Search for the cell housing the specified text and yield its [X, Y] center coordinate. 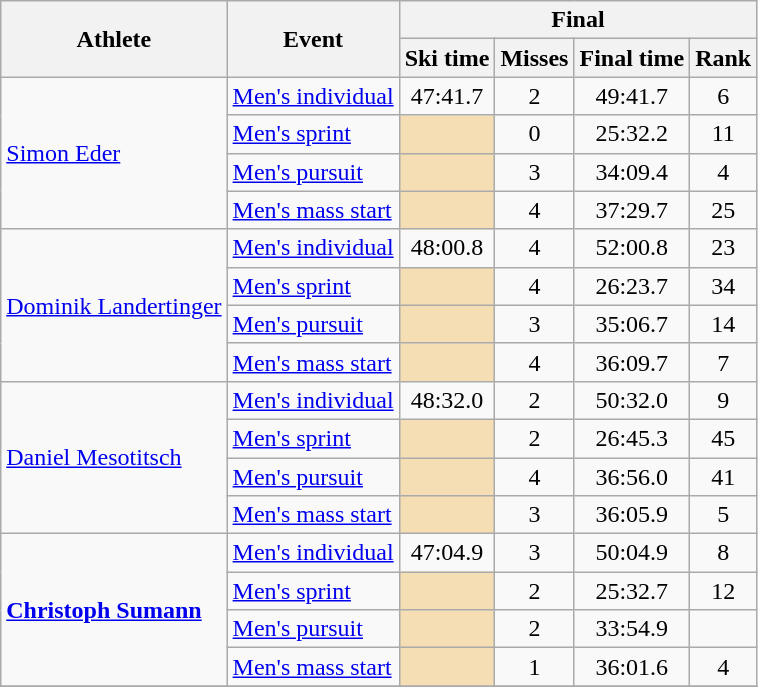
25:32.7 [632, 591]
52:00.8 [632, 248]
Ski time [447, 58]
26:23.7 [632, 286]
Christoph Sumann [114, 610]
8 [724, 553]
0 [534, 134]
34 [724, 286]
9 [724, 400]
Dominik Landertinger [114, 305]
Final [578, 20]
Athlete [114, 39]
36:05.9 [632, 515]
23 [724, 248]
50:32.0 [632, 400]
25 [724, 210]
48:32.0 [447, 400]
37:29.7 [632, 210]
7 [724, 362]
26:45.3 [632, 438]
36:56.0 [632, 477]
35:06.7 [632, 324]
14 [724, 324]
Final time [632, 58]
45 [724, 438]
41 [724, 477]
34:09.4 [632, 172]
Daniel Mesotitsch [114, 457]
6 [724, 96]
Simon Eder [114, 153]
36:01.6 [632, 667]
Rank [724, 58]
47:04.9 [447, 553]
49:41.7 [632, 96]
36:09.7 [632, 362]
12 [724, 591]
Event [313, 39]
Misses [534, 58]
48:00.8 [447, 248]
11 [724, 134]
33:54.9 [632, 629]
25:32.2 [632, 134]
47:41.7 [447, 96]
50:04.9 [632, 553]
1 [534, 667]
5 [724, 515]
